Extract the [x, y] coordinate from the center of the cell holding the provided text.  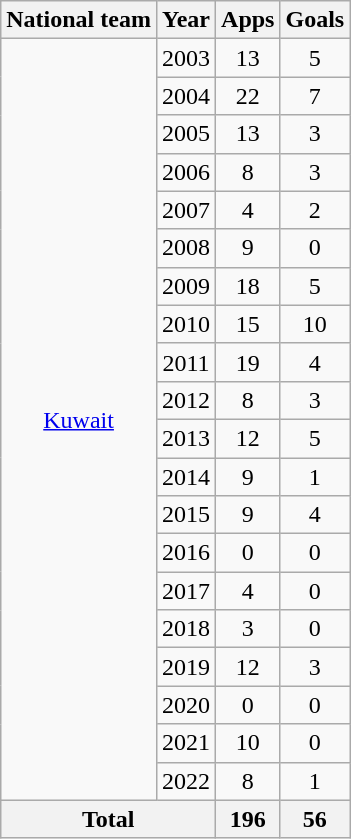
19 [248, 362]
18 [248, 286]
7 [315, 96]
56 [315, 819]
Kuwait [79, 420]
2011 [186, 362]
2003 [186, 58]
2014 [186, 477]
Year [186, 20]
2009 [186, 286]
2007 [186, 210]
2006 [186, 172]
2018 [186, 629]
15 [248, 324]
2013 [186, 438]
2019 [186, 667]
2005 [186, 134]
22 [248, 96]
2016 [186, 553]
Goals [315, 20]
National team [79, 20]
2010 [186, 324]
196 [248, 819]
2020 [186, 705]
Total [108, 819]
2 [315, 210]
2008 [186, 248]
2022 [186, 781]
Apps [248, 20]
2004 [186, 96]
2021 [186, 743]
2015 [186, 515]
2017 [186, 591]
2012 [186, 400]
